Identify which cell holds the provided text, then report its [x, y] central coordinate. 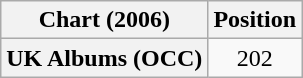
Position [255, 20]
202 [255, 58]
Chart (2006) [104, 20]
UK Albums (OCC) [104, 58]
